Detect which cell encompasses the target text, then output its (X, Y) center coordinate. 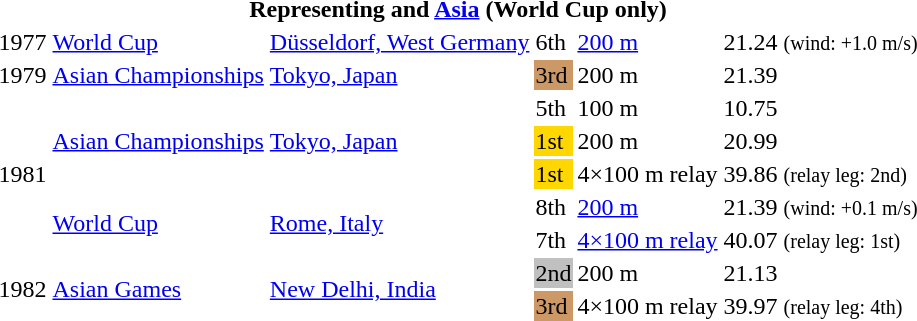
Düsseldorf, West Germany (400, 42)
8th (554, 207)
2nd (554, 273)
6th (554, 42)
7th (554, 240)
100 m (648, 108)
5th (554, 108)
Rome, Italy (400, 224)
New Delhi, India (400, 290)
Asian Games (158, 290)
